For the text-containing cell, return its midpoint in [x, y] coordinate format. 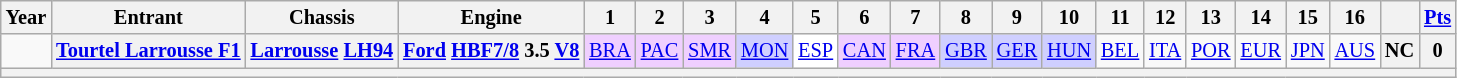
Pts [1438, 17]
Ford HBF7/8 3.5 V8 [491, 51]
5 [816, 17]
BRA [610, 51]
PAC [660, 51]
Entrant [148, 17]
2 [660, 17]
15 [1308, 17]
8 [966, 17]
GBR [966, 51]
CAN [864, 51]
7 [916, 17]
13 [1210, 17]
MON [764, 51]
FRA [916, 51]
POR [1210, 51]
HUN [1069, 51]
Larrousse LH94 [322, 51]
Tourtel Larrousse F1 [148, 51]
14 [1260, 17]
Year [26, 17]
GER [1017, 51]
6 [864, 17]
ITA [1165, 51]
10 [1069, 17]
9 [1017, 17]
16 [1355, 17]
0 [1438, 51]
Engine [491, 17]
3 [710, 17]
4 [764, 17]
AUS [1355, 51]
11 [1120, 17]
SMR [710, 51]
NC [1400, 51]
1 [610, 17]
12 [1165, 17]
EUR [1260, 51]
ESP [816, 51]
Chassis [322, 17]
JPN [1308, 51]
BEL [1120, 51]
